Return [x, y] of the center of cell containing provided text 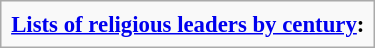
Lists of religious leaders by century: [188, 24]
